Search for the cell housing the specified text and yield its (X, Y) center coordinate. 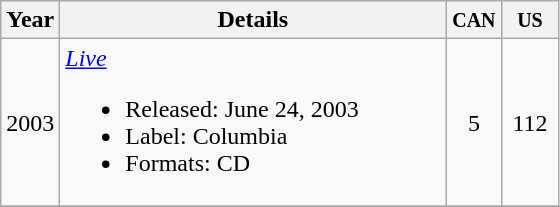
Details (253, 20)
LiveReleased: June 24, 2003Label: ColumbiaFormats: CD (253, 122)
2003 (30, 122)
Year (30, 20)
5 (474, 122)
CAN (474, 20)
112 (530, 122)
US (530, 20)
